Find where the given text appears and provide that cell's center as (x, y) coordinate. 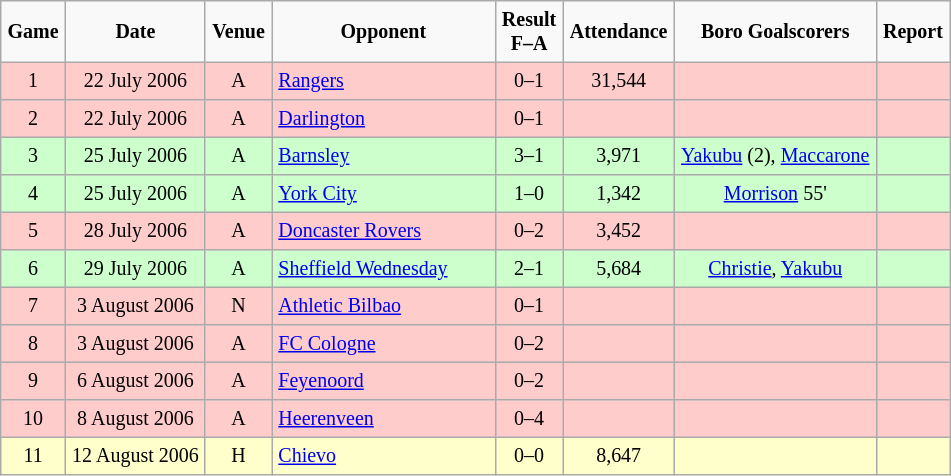
Chievo (384, 457)
11 (34, 457)
12 August 2006 (135, 457)
3 (34, 157)
Morrison 55' (775, 194)
N (238, 307)
Feyenoord (384, 382)
H (238, 457)
8 August 2006 (135, 419)
2–1 (529, 269)
7 (34, 307)
6 August 2006 (135, 382)
FC Cologne (384, 344)
Darlington (384, 119)
6 (34, 269)
0–4 (529, 419)
Boro Goalscorers (775, 32)
ResultF–A (529, 32)
3,452 (618, 232)
Sheffield Wednesday (384, 269)
Date (135, 32)
2 (34, 119)
York City (384, 194)
Yakubu (2), Maccarone (775, 157)
5 (34, 232)
1 (34, 82)
1,342 (618, 194)
5,684 (618, 269)
4 (34, 194)
29 July 2006 (135, 269)
9 (34, 382)
Game (34, 32)
8,647 (618, 457)
Heerenveen (384, 419)
3–1 (529, 157)
3,971 (618, 157)
10 (34, 419)
Attendance (618, 32)
28 July 2006 (135, 232)
Athletic Bilbao (384, 307)
1–0 (529, 194)
Opponent (384, 32)
Report (912, 32)
8 (34, 344)
Rangers (384, 82)
Christie, Yakubu (775, 269)
Venue (238, 32)
0–0 (529, 457)
Doncaster Rovers (384, 232)
Barnsley (384, 157)
31,544 (618, 82)
